Scan for the cell matching the given text and deliver its (x, y) coordinate at center. 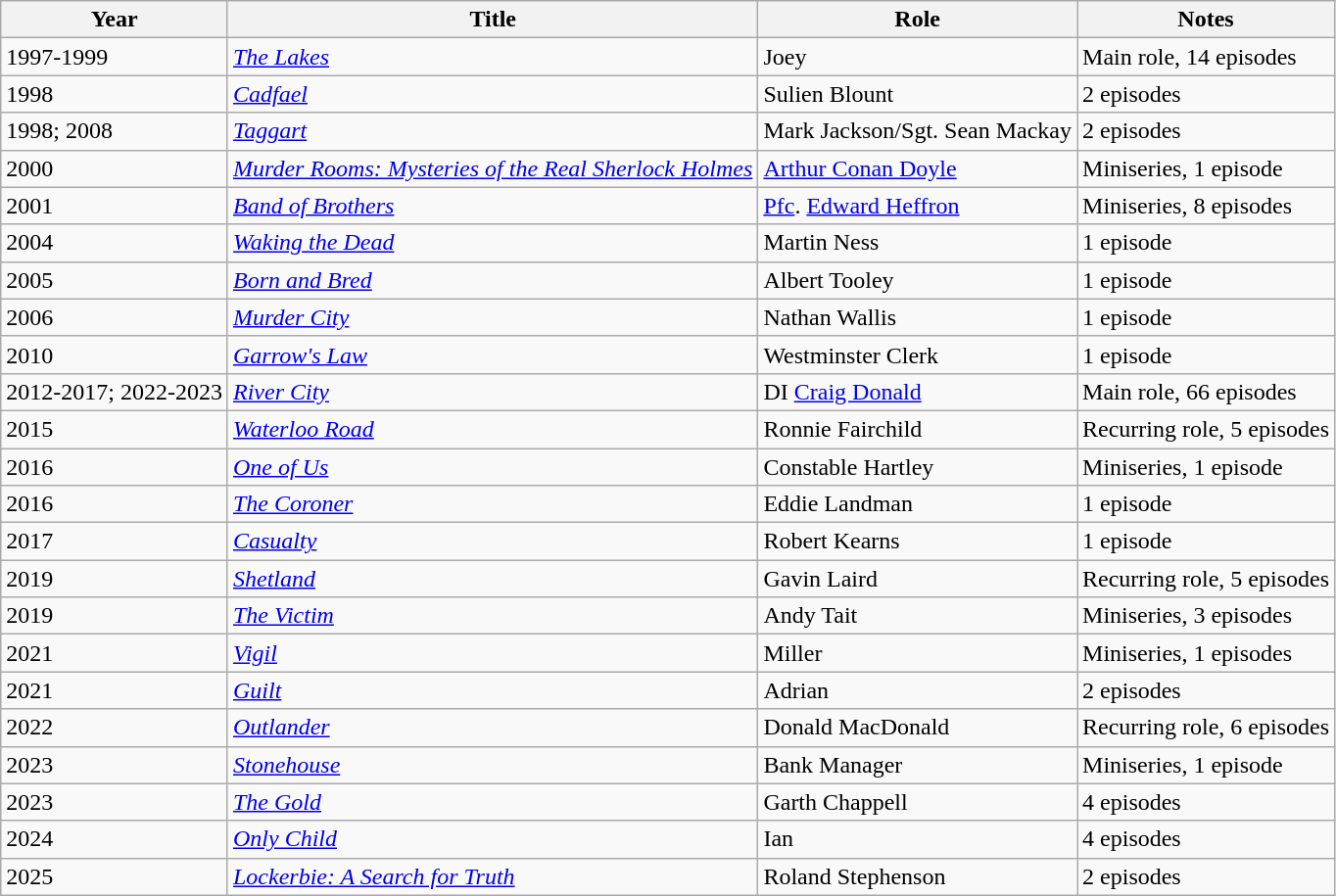
Recurring role, 6 episodes (1207, 728)
2001 (115, 206)
Lockerbie: A Search for Truth (492, 876)
The Coroner (492, 504)
Taggart (492, 131)
1998 (115, 94)
Stonehouse (492, 765)
Ian (918, 839)
Miniseries, 1 episodes (1207, 653)
2025 (115, 876)
Title (492, 20)
Miniseries, 8 episodes (1207, 206)
Westminster Clerk (918, 354)
Miller (918, 653)
Garth Chappell (918, 802)
1998; 2008 (115, 131)
Pfc. Edward Heffron (918, 206)
Constable Hartley (918, 467)
Bank Manager (918, 765)
2000 (115, 168)
Eddie Landman (918, 504)
One of Us (492, 467)
Year (115, 20)
Murder Rooms: Mysteries of the Real Sherlock Holmes (492, 168)
Robert Kearns (918, 542)
River City (492, 392)
Adrian (918, 690)
Roland Stephenson (918, 876)
The Lakes (492, 57)
Role (918, 20)
2010 (115, 354)
Outlander (492, 728)
Only Child (492, 839)
Guilt (492, 690)
2022 (115, 728)
1997-1999 (115, 57)
Garrow's Law (492, 354)
Waterloo Road (492, 429)
2006 (115, 317)
The Gold (492, 802)
Murder City (492, 317)
Sulien Blount (918, 94)
2017 (115, 542)
Cadfael (492, 94)
Andy Tait (918, 616)
The Victim (492, 616)
Donald MacDonald (918, 728)
DI Craig Donald (918, 392)
2024 (115, 839)
Casualty (492, 542)
Gavin Laird (918, 579)
Band of Brothers (492, 206)
Mark Jackson/Sgt. Sean Mackay (918, 131)
2004 (115, 243)
Joey (918, 57)
2015 (115, 429)
Albert Tooley (918, 280)
Main role, 66 episodes (1207, 392)
2005 (115, 280)
2012-2017; 2022-2023 (115, 392)
Shetland (492, 579)
Born and Bred (492, 280)
Martin Ness (918, 243)
Notes (1207, 20)
Main role, 14 episodes (1207, 57)
Ronnie Fairchild (918, 429)
Arthur Conan Doyle (918, 168)
Waking the Dead (492, 243)
Nathan Wallis (918, 317)
Miniseries, 3 episodes (1207, 616)
Vigil (492, 653)
